Scan for the cell matching the given text and deliver its (x, y) coordinate at center. 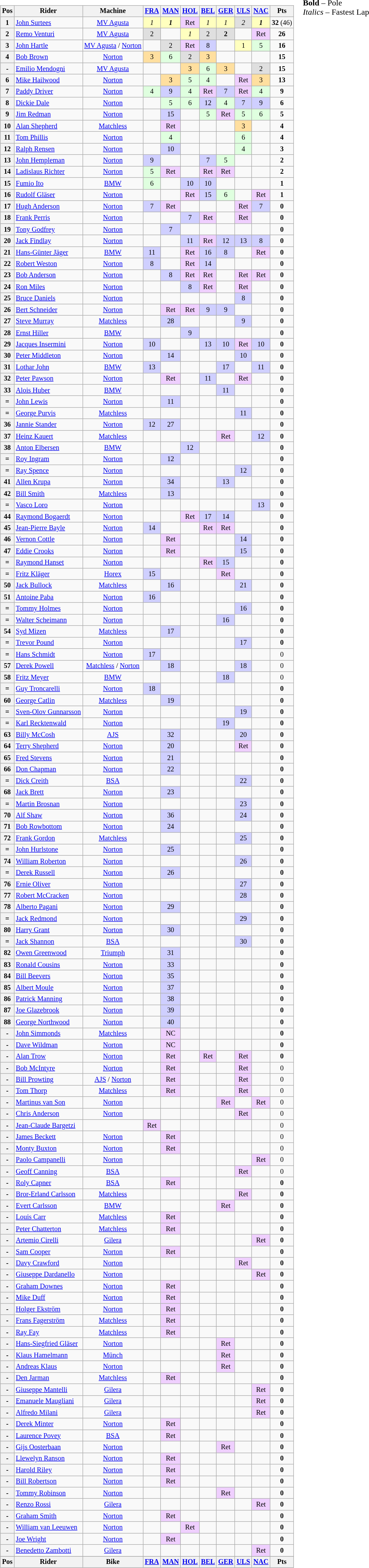
88 (7, 1022)
Bert Schneider (48, 310)
Albert Moule (48, 987)
Eddie Crooks (48, 551)
Llewelyn Ranson (48, 1458)
Allen Krupa (48, 482)
Alan Shepherd (48, 126)
Bob McIntyre (48, 1068)
Billy McCosh (48, 735)
George Catlin (48, 700)
58 (7, 678)
Bob Anderson (48, 275)
John Hempleman (48, 160)
John Hurlstone (48, 850)
84 (7, 976)
78 (7, 907)
Evert Carlsson (48, 1206)
Raymond Hanset (48, 562)
Derek Russell (48, 873)
42 (7, 494)
39 (171, 1011)
Triumph (113, 953)
Peter Chatterton (48, 1229)
Jannie Stander (48, 425)
Jack Redmond (48, 918)
Vernon Cottle (48, 540)
Mike Duff (48, 1298)
James Beckett (48, 1137)
Horex (113, 574)
John Surtees (48, 23)
44 (7, 517)
Paddy Driver (48, 91)
Jack Bullock (48, 585)
Derek Minter (48, 1424)
Antoine Paba (48, 597)
Heinz Kauert (48, 436)
Bike (113, 1562)
Paolo Campanelli (48, 1160)
54 (7, 631)
Alfredo Milani (48, 1413)
Roy Ingram (48, 459)
35 (171, 976)
John Lewis (48, 402)
Syd Mizen (48, 631)
Bill Robertson (48, 1482)
Dickie Dale (48, 103)
Chris Anderson (48, 1114)
71 (7, 827)
Vasco Loro (48, 505)
Fritz Kläger (48, 574)
Emanuele Maugliani (48, 1401)
Joe Glazebrook (48, 1011)
57 (7, 666)
AJS (113, 735)
Hans-Günter Jäger (48, 252)
Bror-Erland Carlsson (48, 1194)
40 (171, 1022)
Ray Fay (48, 1332)
Jacques Insermini (48, 344)
Ron Miles (48, 287)
Peter Middleton (48, 356)
Harold Riley (48, 1470)
Andreas Klaus (48, 1367)
Martinus van Son (48, 1102)
Rudolf Gläser (48, 195)
Guy Troncarelli (48, 689)
Roly Capner (48, 1183)
Ray Spence (48, 471)
Davy Crawford (48, 1263)
Trevor Pound (48, 643)
Alf Shaw (48, 815)
51 (7, 597)
63 (7, 735)
Remo Venturi (48, 34)
Bill Smith (48, 494)
Tom Thorp (48, 1091)
William Roberton (48, 861)
86 (7, 999)
82 (7, 953)
68 (7, 792)
MV Agusta / Norton (113, 46)
Walter Scheimann (48, 620)
60 (7, 700)
William van Leeuwen (48, 1527)
34 (171, 482)
Bill Prowting (48, 1080)
80 (7, 930)
Jack Brett (48, 792)
Dick Creith (48, 781)
65 (7, 758)
47 (7, 551)
Graham Smith (48, 1516)
Terry Shepherd (48, 746)
41 (7, 482)
Giuseppe Dardanello (48, 1275)
Frank Perris (48, 218)
Hans-Siegfried Gläser (48, 1344)
Den Jarman (48, 1378)
Bill Beevers (48, 976)
Tommy Holmes (48, 609)
87 (7, 1011)
Machine (113, 11)
Geoff Canning (48, 1171)
Emilio Mendogni (48, 69)
Hans Schmidt (48, 654)
Fumio Ito (48, 183)
Ernie Oliver (48, 884)
Peter Pawson (48, 379)
Jim Redman (48, 115)
Don Chapman (48, 769)
Renzo Rossi (48, 1505)
45 (7, 528)
74 (7, 861)
70 (7, 815)
Jack Findlay (48, 241)
77 (7, 896)
Hugh Anderson (48, 206)
George Northwood (48, 1022)
Bruce Daniels (48, 298)
Münch (113, 1355)
Owen Greenwood (48, 953)
Benedetto Zambotti (48, 1551)
Bob Rowbottom (48, 827)
Mike Hailwood (48, 80)
Robert Weston (48, 264)
Louis Carr (48, 1217)
50 (7, 585)
Steve Murray (48, 321)
Patrick Manning (48, 999)
Frans Fagerström (48, 1321)
Sam Cooper (48, 1252)
Tommy Robinson (48, 1493)
Artemio Cirelli (48, 1240)
72 (7, 838)
Lothar John (48, 367)
Bob Brown (48, 57)
66 (7, 769)
Tony Godfrey (48, 229)
Martin Brosnan (48, 804)
Alberto Pagani (48, 907)
Anton Elbersen (48, 448)
Harry Grant (48, 930)
Fritz Meyer (48, 678)
Fred Stevens (48, 758)
Joe Wright (48, 1539)
Alan Trow (48, 1056)
Monty Buxton (48, 1149)
George Purvis (48, 413)
Ronald Cousins (48, 965)
Alois Huber (48, 390)
Dave Wildman (48, 1045)
Ernst Hiller (48, 333)
Giuseppe Mantelli (48, 1389)
46 (7, 540)
Derek Powell (48, 666)
Robert McCracken (48, 896)
85 (7, 987)
Ladislaus Richter (48, 172)
Gijs Oosterbaan (48, 1447)
Matchless / Norton (113, 666)
Holger Ekström (48, 1309)
Laurence Povey (48, 1436)
Jack Shannon (48, 942)
John Hartle (48, 46)
Klaus Hamelmann (48, 1355)
Graham Downes (48, 1286)
Jean-Claude Bargetzi (48, 1125)
83 (7, 965)
76 (7, 884)
Ralph Rensen (48, 149)
AJS / Norton (113, 1080)
Sven-Olov Gunnarsson (48, 712)
John Simmonds (48, 1034)
Frank Gordon (48, 838)
64 (7, 746)
Jean-Pierre Bayle (48, 528)
Raymond Bogaerdt (48, 517)
Karl Recktenwald (48, 723)
Tom Phillis (48, 138)
32 (46) (282, 23)
